Extract the [X, Y] coordinate from the center of the cell holding the provided text.  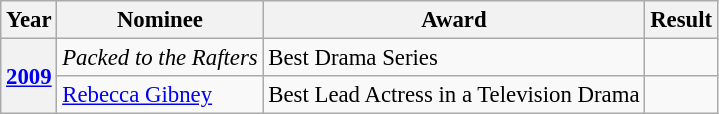
Best Drama Series [454, 58]
Best Lead Actress in a Television Drama [454, 95]
Packed to the Rafters [160, 58]
2009 [29, 76]
Award [454, 20]
Year [29, 20]
Rebecca Gibney [160, 95]
Result [682, 20]
Nominee [160, 20]
